Determine the (X, Y) coordinate at the center of the cell enclosing the given text.  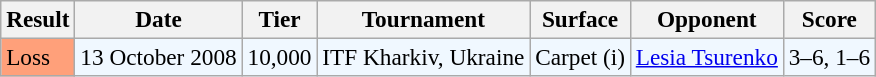
ITF Kharkiv, Ukraine (424, 57)
Loss (38, 57)
Result (38, 19)
Carpet (i) (580, 57)
Tournament (424, 19)
Surface (580, 19)
Date (158, 19)
Opponent (706, 19)
13 October 2008 (158, 57)
3–6, 1–6 (829, 57)
Lesia Tsurenko (706, 57)
Tier (280, 19)
Score (829, 19)
10,000 (280, 57)
